Identify which cell holds the provided text, then report its [X, Y] central coordinate. 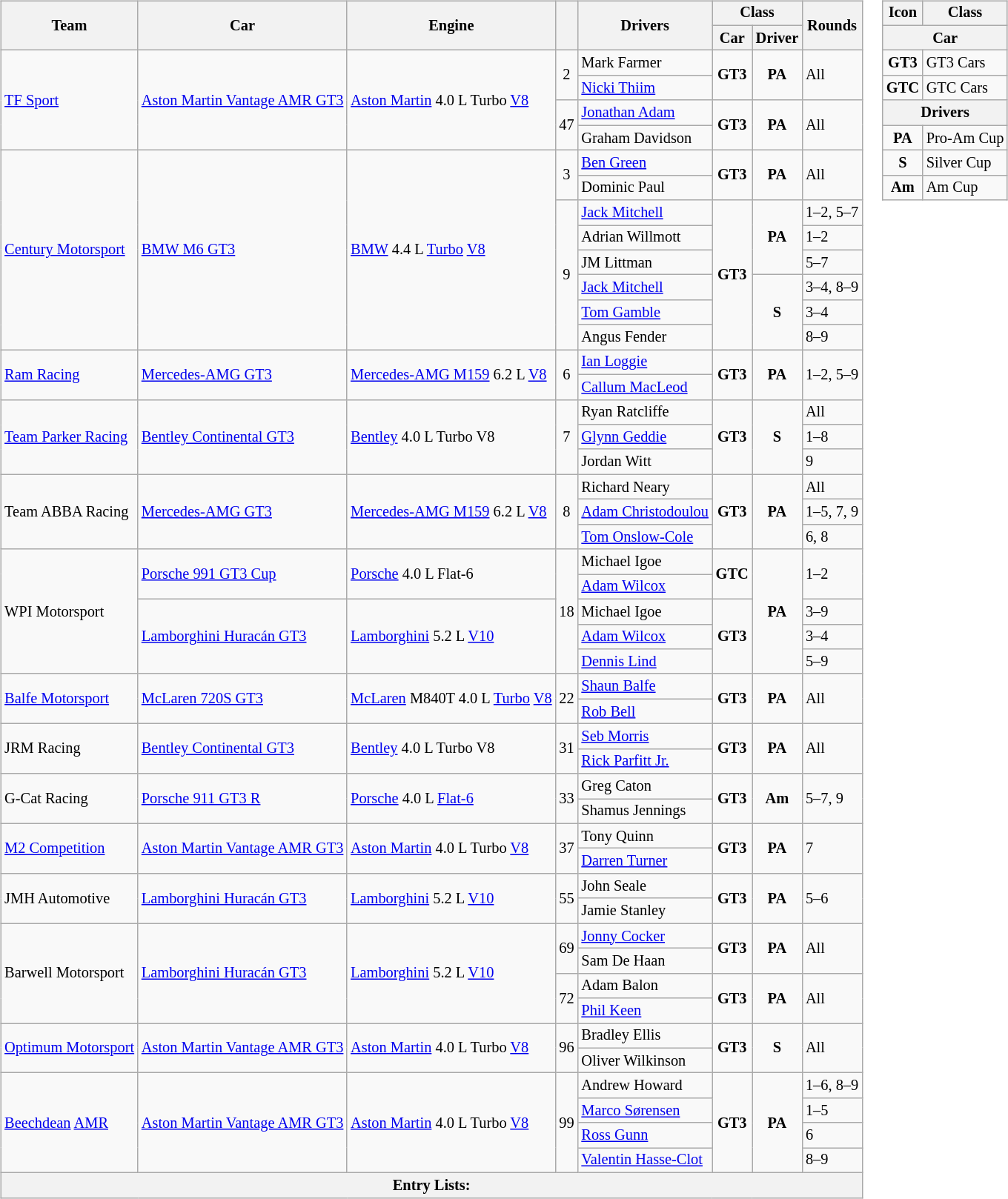
47 [566, 124]
Sam De Haan [645, 961]
Silver Cup [965, 163]
18 [566, 611]
99 [566, 1123]
Bradley Ellis [645, 1036]
31 [566, 748]
McLaren 720S GT3 [242, 698]
Tom Onslow-Cole [645, 537]
John Seale [645, 886]
Dominic Paul [645, 187]
Beechdean AMR [70, 1123]
Jonathan Adam [645, 113]
Team Parker Racing [70, 437]
Team ABBA Racing [70, 511]
Andrew Howard [645, 1086]
Nicki Thiim [645, 88]
1–2, 5–7 [832, 213]
BMW 4.4 L Turbo V8 [451, 250]
M2 Competition [70, 848]
Jamie Stanley [645, 911]
3–4, 8–9 [832, 288]
3 [566, 175]
Entry Lists: [431, 1185]
55 [566, 898]
Porsche 911 GT3 R [242, 799]
69 [566, 949]
Porsche 991 GT3 Cup [242, 574]
Valentin Hasse-Clot [645, 1160]
Barwell Motorsport [70, 974]
Ben Green [645, 163]
Team [70, 25]
37 [566, 848]
Icon [903, 13]
Callum MacLeod [645, 387]
1–5, 7, 9 [832, 512]
5–7, 9 [832, 799]
33 [566, 799]
Mark Farmer [645, 63]
Marco Sørensen [645, 1111]
Optimum Motorsport [70, 1048]
Shamus Jennings [645, 811]
Driver [777, 38]
G-Cat Racing [70, 799]
1–6, 8–9 [832, 1086]
3–9 [832, 611]
JRM Racing [70, 748]
5–6 [832, 898]
Am Cup [965, 187]
Angus Fender [645, 337]
McLaren M840T 4.0 L Turbo V8 [451, 698]
Jordan Witt [645, 462]
22 [566, 698]
1–8 [832, 437]
Glynn Geddie [645, 437]
8 [566, 511]
Dennis Lind [645, 662]
2 [566, 76]
GT3 Cars [965, 63]
JMH Automotive [70, 898]
Richard Neary [645, 487]
Ryan Ratcliffe [645, 412]
Rob Bell [645, 711]
Ian Loggie [645, 362]
Seb Morris [645, 737]
72 [566, 997]
TF Sport [70, 101]
Century Motorsport [70, 250]
Greg Caton [645, 786]
BMW M6 GT3 [242, 250]
Adam Balon [645, 986]
Rounds [832, 25]
Oliver Wilkinson [645, 1060]
Engine [451, 25]
6, 8 [832, 537]
5–9 [832, 662]
Tony Quinn [645, 836]
Rick Parfitt Jr. [645, 761]
Phil Keen [645, 1011]
Tom Gamble [645, 313]
1–2, 5–9 [832, 375]
5–7 [832, 262]
96 [566, 1048]
Adam Christodoulou [645, 512]
Pro-Am Cup [965, 138]
GTC Cars [965, 88]
Ram Racing [70, 375]
Ross Gunn [645, 1135]
Shaun Balfe [645, 686]
Darren Turner [645, 861]
1–5 [832, 1111]
Jonny Cocker [645, 936]
JM Littman [645, 262]
WPI Motorsport [70, 611]
Adrian Willmott [645, 238]
Balfe Motorsport [70, 698]
Graham Davidson [645, 138]
